Determine the (X, Y) coordinate at the center of the cell enclosing the given text.  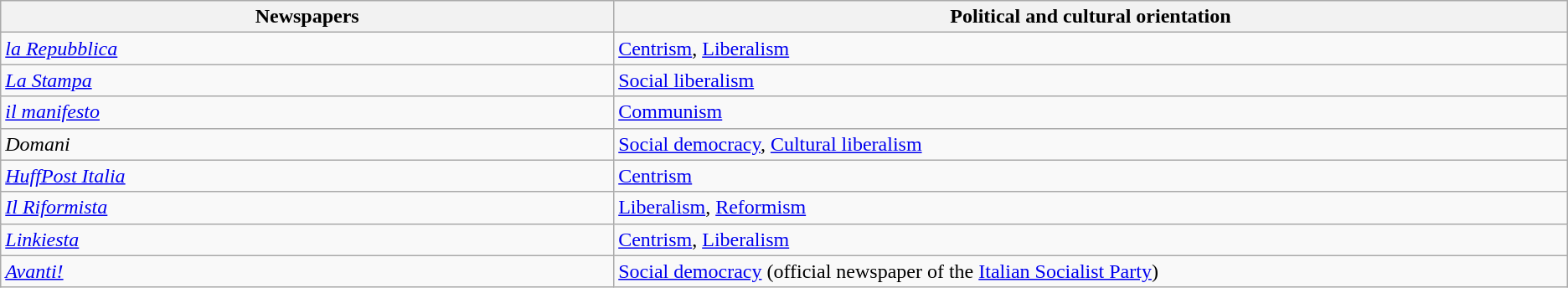
Social liberalism (1091, 80)
Social democracy (official newspaper of the Italian Socialist Party) (1091, 271)
Centrism (1091, 176)
La Stampa (307, 80)
Communism (1091, 112)
il manifesto (307, 112)
Domani (307, 144)
la Repubblica (307, 49)
Political and cultural orientation (1091, 17)
Linkiesta (307, 239)
HuffPost Italia (307, 176)
Il Riformista (307, 208)
Newspapers (307, 17)
Social democracy, Cultural liberalism (1091, 144)
Avanti! (307, 271)
Liberalism, Reformism (1091, 208)
